Determine the [X, Y] coordinate at the center of the cell enclosing the given text.  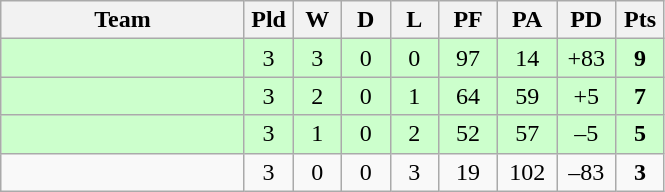
W [318, 20]
–83 [586, 172]
52 [468, 134]
7 [640, 96]
9 [640, 58]
+83 [586, 58]
Pts [640, 20]
57 [528, 134]
59 [528, 96]
+5 [586, 96]
97 [468, 58]
19 [468, 172]
14 [528, 58]
D [366, 20]
PA [528, 20]
64 [468, 96]
102 [528, 172]
5 [640, 134]
PF [468, 20]
–5 [586, 134]
L [414, 20]
PD [586, 20]
Pld [268, 20]
Team [123, 20]
